Identify which cell holds the provided text, then report its [X, Y] central coordinate. 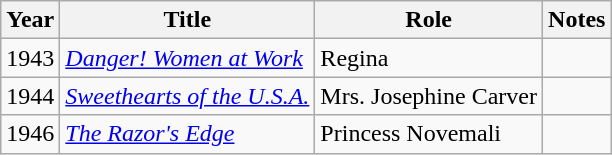
The Razor's Edge [188, 134]
Sweethearts of the U.S.A. [188, 96]
Notes [577, 20]
Year [30, 20]
Mrs. Josephine Carver [429, 96]
Regina [429, 58]
Title [188, 20]
Role [429, 20]
Princess Novemali [429, 134]
1943 [30, 58]
1946 [30, 134]
Danger! Women at Work [188, 58]
1944 [30, 96]
